Search for the cell housing the specified text and yield its (X, Y) center coordinate. 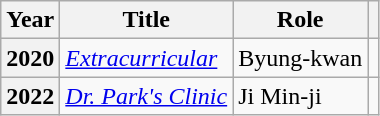
Title (146, 20)
Year (30, 20)
Role (300, 20)
Extracurricular (146, 58)
2020 (30, 58)
Byung-kwan (300, 58)
Ji Min-ji (300, 96)
2022 (30, 96)
Dr. Park's Clinic (146, 96)
